Search for the cell housing the specified text and yield its [X, Y] center coordinate. 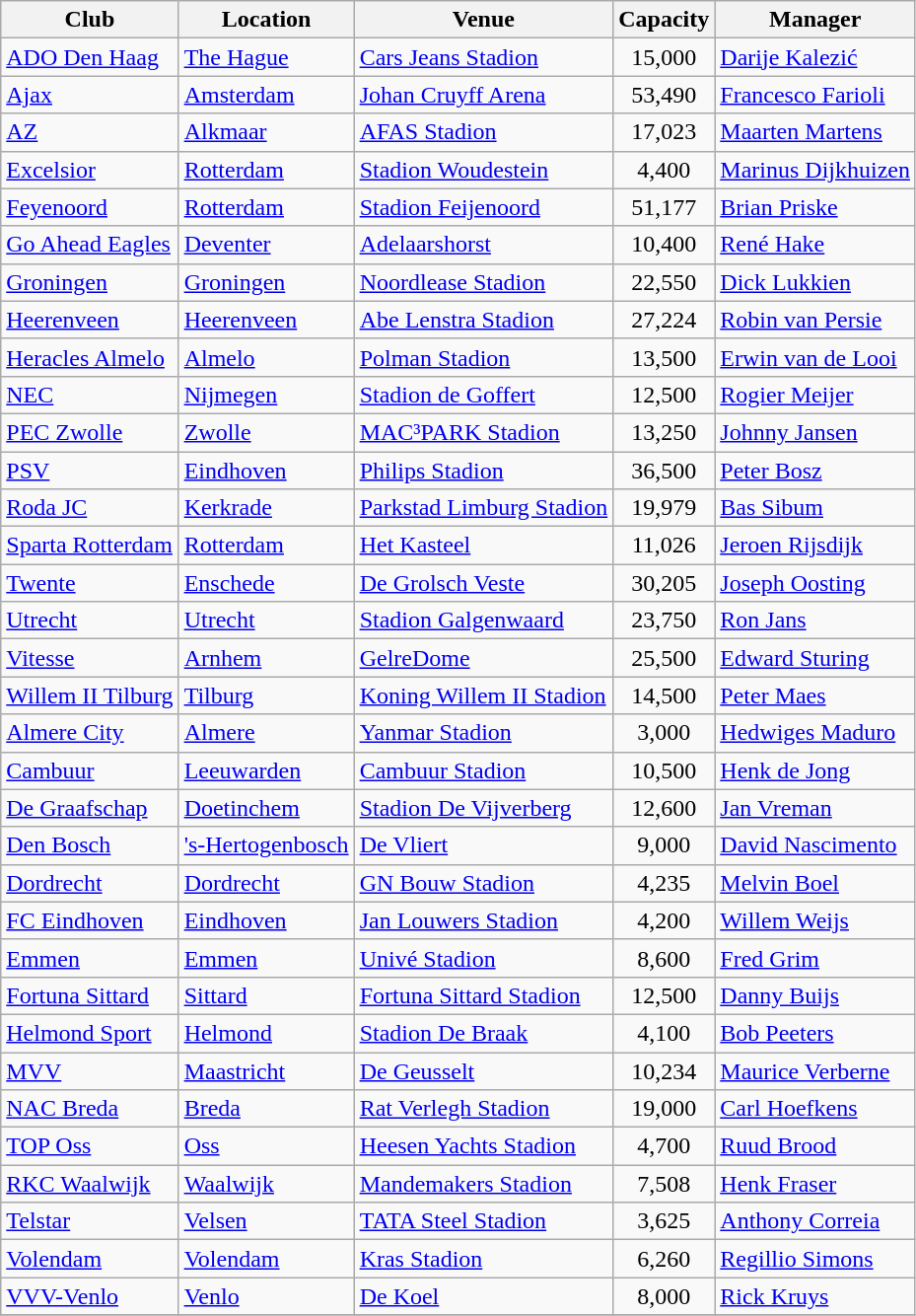
PEC Zwolle [90, 432]
Het Kasteel [483, 546]
Zwolle [266, 432]
NEC [90, 395]
51,177 [665, 207]
Maastricht [266, 1070]
Henk Fraser [815, 1184]
Amsterdam [266, 95]
Alkmaar [266, 132]
Venue [483, 20]
Waalwijk [266, 1184]
De Graafschap [90, 808]
19,000 [665, 1109]
Club [90, 20]
Stadion De Vijverberg [483, 808]
13,500 [665, 357]
9,000 [665, 845]
Velsen [266, 1221]
Yanmar Stadion [483, 733]
Cambuur [90, 770]
Deventer [266, 245]
Sparta Rotterdam [90, 546]
Dick Lukkien [815, 282]
Philips Stadion [483, 471]
Jeroen Rijsdijk [815, 546]
3,000 [665, 733]
3,625 [665, 1221]
Willem II Tilburg [90, 695]
Jan Louwers Stadion [483, 920]
Rat Verlegh Stadion [483, 1109]
23,750 [665, 621]
's-Hertogenbosch [266, 845]
Parkstad Limburg Stadion [483, 508]
6,260 [665, 1259]
De Koel [483, 1296]
Hedwiges Maduro [815, 733]
Darije Kalezić [815, 57]
NAC Breda [90, 1109]
Abe Lenstra Stadion [483, 320]
Melvin Boel [815, 883]
Bas Sibum [815, 508]
Edward Sturing [815, 658]
Francesco Farioli [815, 95]
Mandemakers Stadion [483, 1184]
Excelsior [90, 170]
Telstar [90, 1221]
Enschede [266, 583]
Twente [90, 583]
GelreDome [483, 658]
Bob Peeters [815, 1033]
Danny Buijs [815, 995]
10,500 [665, 770]
Heracles Almelo [90, 357]
The Hague [266, 57]
Joseph Oosting [815, 583]
7,508 [665, 1184]
Maarten Martens [815, 132]
Marinus Dijkhuizen [815, 170]
Cambuur Stadion [483, 770]
Peter Bosz [815, 471]
14,500 [665, 695]
Noordlease Stadion [483, 282]
Arnhem [266, 658]
Ruud Brood [815, 1146]
Rick Kruys [815, 1296]
Adelaarshorst [483, 245]
11,026 [665, 546]
AFAS Stadion [483, 132]
RKC Waalwijk [90, 1184]
Oss [266, 1146]
Koning Willem II Stadion [483, 695]
Almere [266, 733]
GN Bouw Stadion [483, 883]
Brian Priske [815, 207]
4,200 [665, 920]
MAC³PARK Stadion [483, 432]
VVV-Venlo [90, 1296]
Feyenoord [90, 207]
De Vliert [483, 845]
De Geusselt [483, 1070]
Doetinchem [266, 808]
Robin van Persie [815, 320]
Stadion Woudestein [483, 170]
Cars Jeans Stadion [483, 57]
Johnny Jansen [815, 432]
10,234 [665, 1070]
Kerkrade [266, 508]
Univé Stadion [483, 958]
Ajax [90, 95]
Location [266, 20]
Rogier Meijer [815, 395]
Roda JC [90, 508]
Fortuna Sittard [90, 995]
36,500 [665, 471]
Fortuna Sittard Stadion [483, 995]
15,000 [665, 57]
Anthony Correia [815, 1221]
FC Eindhoven [90, 920]
Polman Stadion [483, 357]
Peter Maes [815, 695]
MVV [90, 1070]
Stadion De Braak [483, 1033]
PSV [90, 471]
27,224 [665, 320]
Go Ahead Eagles [90, 245]
12,600 [665, 808]
25,500 [665, 658]
Tilburg [266, 695]
4,400 [665, 170]
René Hake [815, 245]
Jan Vreman [815, 808]
Venlo [266, 1296]
David Nascimento [815, 845]
Breda [266, 1109]
De Grolsch Veste [483, 583]
Vitesse [90, 658]
Stadion Feijenoord [483, 207]
Willem Weijs [815, 920]
Almere City [90, 733]
17,023 [665, 132]
53,490 [665, 95]
4,100 [665, 1033]
Johan Cruyff Arena [483, 95]
10,400 [665, 245]
13,250 [665, 432]
Henk de Jong [815, 770]
Ron Jans [815, 621]
4,700 [665, 1146]
Sittard [266, 995]
Maurice Verberne [815, 1070]
Manager [815, 20]
Helmond Sport [90, 1033]
Kras Stadion [483, 1259]
Nijmegen [266, 395]
Regillio Simons [815, 1259]
Helmond [266, 1033]
Erwin van de Looi [815, 357]
ADO Den Haag [90, 57]
TATA Steel Stadion [483, 1221]
Fred Grim [815, 958]
Capacity [665, 20]
Den Bosch [90, 845]
8,000 [665, 1296]
30,205 [665, 583]
Heesen Yachts Stadion [483, 1146]
19,979 [665, 508]
TOP Oss [90, 1146]
Almelo [266, 357]
22,550 [665, 282]
AZ [90, 132]
Stadion de Goffert [483, 395]
Stadion Galgenwaard [483, 621]
4,235 [665, 883]
Leeuwarden [266, 770]
8,600 [665, 958]
Carl Hoefkens [815, 1109]
